Locate the cell with the specified text and output its [X, Y] center coordinate. 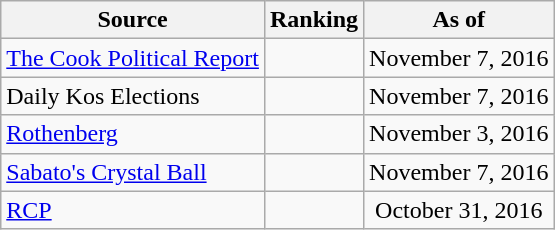
The Cook Political Report [133, 58]
As of [459, 20]
Ranking [314, 20]
Source [133, 20]
RCP [133, 210]
Sabato's Crystal Ball [133, 172]
November 3, 2016 [459, 134]
October 31, 2016 [459, 210]
Rothenberg [133, 134]
Daily Kos Elections [133, 96]
